Return the [X, Y] coordinate for the center point of the cell that contains the specified text.  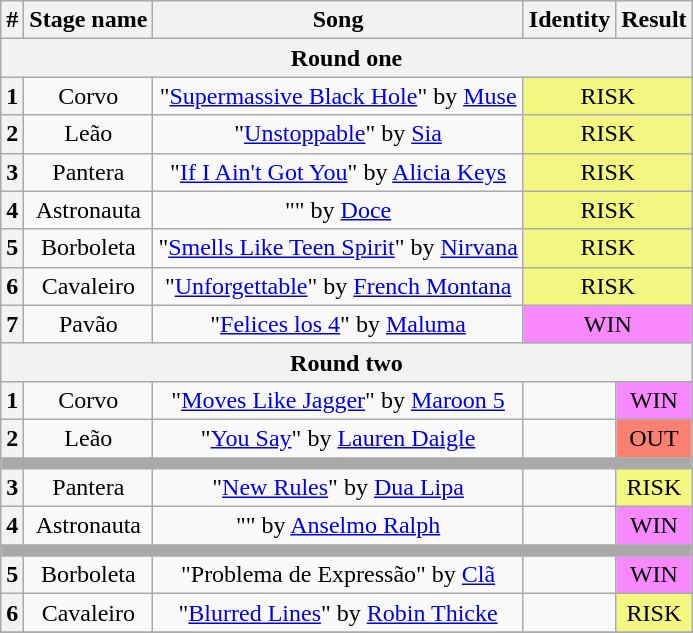
"Felices los 4" by Maluma [338, 324]
Identity [569, 20]
"Supermassive Black Hole" by Muse [338, 96]
"" by Doce [338, 210]
Round two [346, 362]
"Unstoppable" by Sia [338, 134]
Stage name [88, 20]
"Smells Like Teen Spirit" by Nirvana [338, 248]
"Moves Like Jagger" by Maroon 5 [338, 400]
# [12, 20]
"Problema de Expressão" by Clã [338, 575]
"Blurred Lines" by Robin Thicke [338, 613]
OUT [654, 438]
Round one [346, 58]
"Unforgettable" by French Montana [338, 286]
"If I Ain't Got You" by Alicia Keys [338, 172]
Song [338, 20]
"You Say" by Lauren Daigle [338, 438]
Pavão [88, 324]
7 [12, 324]
"New Rules" by Dua Lipa [338, 488]
Result [654, 20]
"" by Anselmo Ralph [338, 526]
